Capture the cell that displays the provided text and extract its [X, Y] central coordinate. 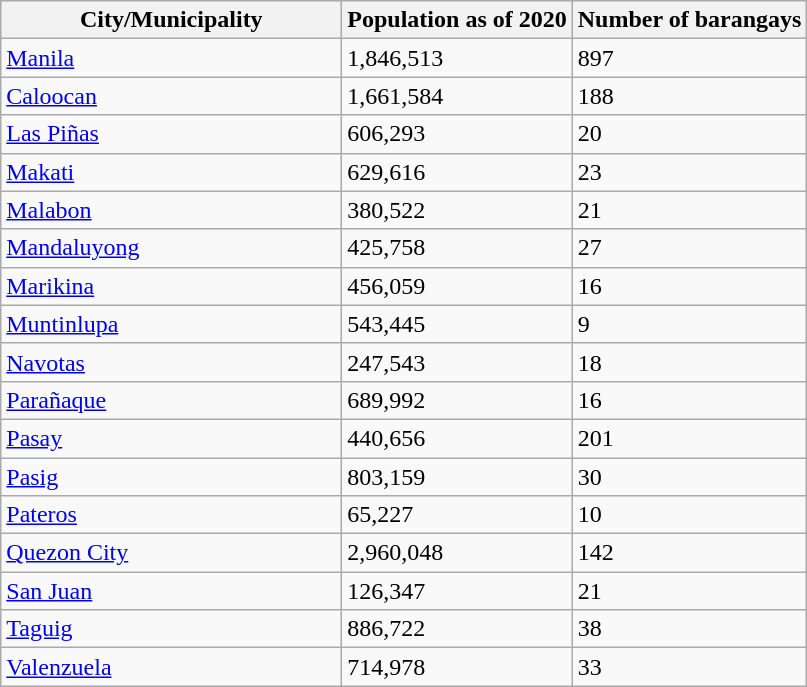
689,992 [457, 400]
65,227 [457, 515]
City/Municipality [172, 20]
Manila [172, 58]
2,960,048 [457, 553]
Caloocan [172, 96]
1,661,584 [457, 96]
440,656 [457, 438]
Pasay [172, 438]
543,445 [457, 324]
30 [690, 477]
629,616 [457, 172]
San Juan [172, 591]
188 [690, 96]
Marikina [172, 286]
201 [690, 438]
Malabon [172, 210]
33 [690, 667]
Navotas [172, 362]
Valenzuela [172, 667]
247,543 [457, 362]
Parañaque [172, 400]
Pasig [172, 477]
886,722 [457, 629]
1,846,513 [457, 58]
38 [690, 629]
Mandaluyong [172, 248]
897 [690, 58]
Taguig [172, 629]
456,059 [457, 286]
Population as of 2020 [457, 20]
9 [690, 324]
425,758 [457, 248]
27 [690, 248]
Muntinlupa [172, 324]
126,347 [457, 591]
Quezon City [172, 553]
10 [690, 515]
20 [690, 134]
803,159 [457, 477]
Las Piñas [172, 134]
142 [690, 553]
23 [690, 172]
606,293 [457, 134]
Makati [172, 172]
18 [690, 362]
380,522 [457, 210]
714,978 [457, 667]
Pateros [172, 515]
Number of barangays [690, 20]
